Find where the given text appears and provide that cell's center as (X, Y) coordinate. 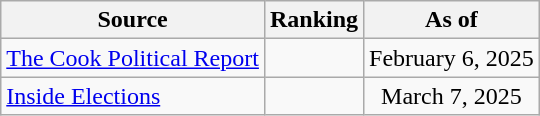
Inside Elections (133, 96)
March 7, 2025 (452, 96)
February 6, 2025 (452, 58)
Source (133, 20)
The Cook Political Report (133, 58)
Ranking (314, 20)
As of (452, 20)
